Determine the (x, y) coordinate at the center of the cell enclosing the given text.  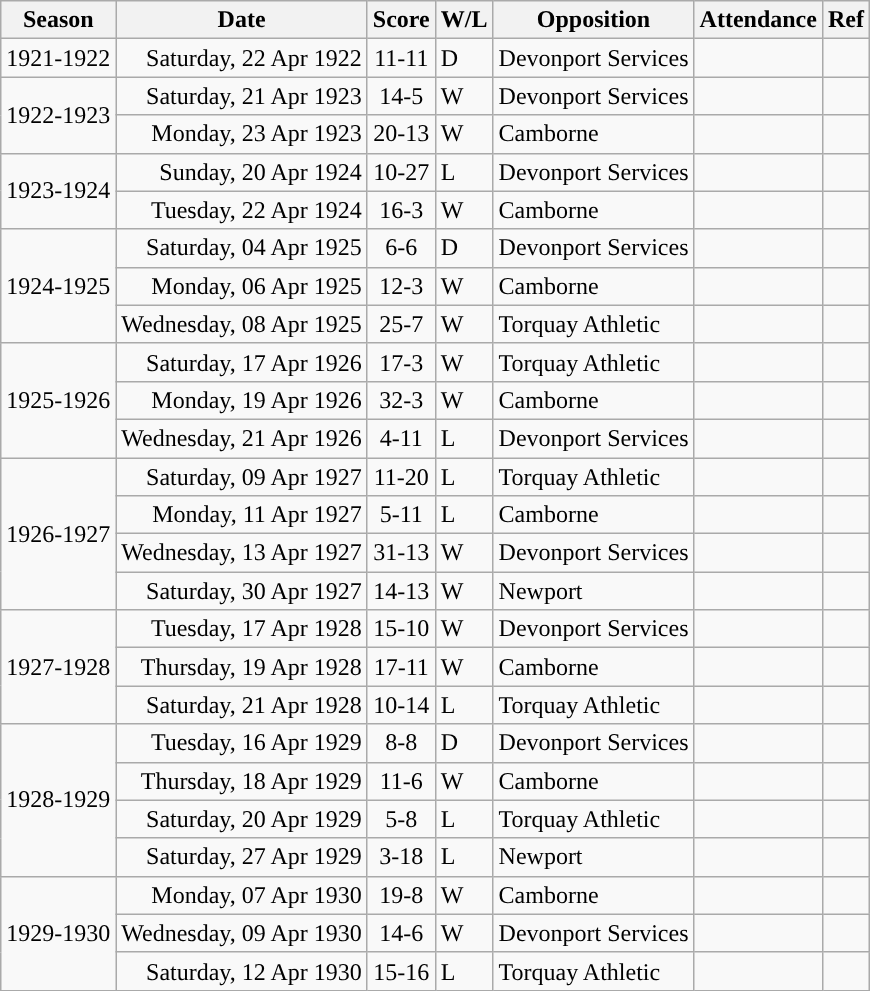
4-11 (401, 438)
Monday, 19 Apr 1926 (242, 400)
11-20 (401, 477)
Score (401, 20)
W/L (464, 20)
Season (58, 20)
Saturday, 22 Apr 1922 (242, 58)
Ref (846, 20)
15-16 (401, 971)
Tuesday, 22 Apr 1924 (242, 210)
14-5 (401, 96)
1925-1926 (58, 400)
Monday, 11 Apr 1927 (242, 515)
Wednesday, 09 Apr 1930 (242, 933)
25-7 (401, 324)
14-13 (401, 591)
Date (242, 20)
10-27 (401, 172)
1924-1925 (58, 286)
1928-1929 (58, 800)
Saturday, 27 Apr 1929 (242, 857)
Sunday, 20 Apr 1924 (242, 172)
8-8 (401, 743)
Tuesday, 16 Apr 1929 (242, 743)
11-6 (401, 781)
1923-1924 (58, 191)
16-3 (401, 210)
Saturday, 04 Apr 1925 (242, 248)
Saturday, 21 Apr 1928 (242, 705)
Saturday, 20 Apr 1929 (242, 819)
1922-1923 (58, 115)
5-8 (401, 819)
1926-1927 (58, 534)
Saturday, 30 Apr 1927 (242, 591)
12-3 (401, 286)
31-13 (401, 553)
Thursday, 19 Apr 1928 (242, 667)
Saturday, 12 Apr 1930 (242, 971)
11-11 (401, 58)
1921-1922 (58, 58)
Wednesday, 13 Apr 1927 (242, 553)
Opposition (594, 20)
Tuesday, 17 Apr 1928 (242, 629)
5-11 (401, 515)
17-3 (401, 362)
Wednesday, 21 Apr 1926 (242, 438)
19-8 (401, 895)
Saturday, 17 Apr 1926 (242, 362)
1929-1930 (58, 933)
Saturday, 09 Apr 1927 (242, 477)
Attendance (758, 20)
Monday, 23 Apr 1923 (242, 134)
1927-1928 (58, 667)
Wednesday, 08 Apr 1925 (242, 324)
3-18 (401, 857)
17-11 (401, 667)
20-13 (401, 134)
Monday, 07 Apr 1930 (242, 895)
6-6 (401, 248)
Monday, 06 Apr 1925 (242, 286)
Thursday, 18 Apr 1929 (242, 781)
14-6 (401, 933)
15-10 (401, 629)
32-3 (401, 400)
10-14 (401, 705)
Saturday, 21 Apr 1923 (242, 96)
